Provide the [x, y] coordinate of the cell's center where the given text is located.  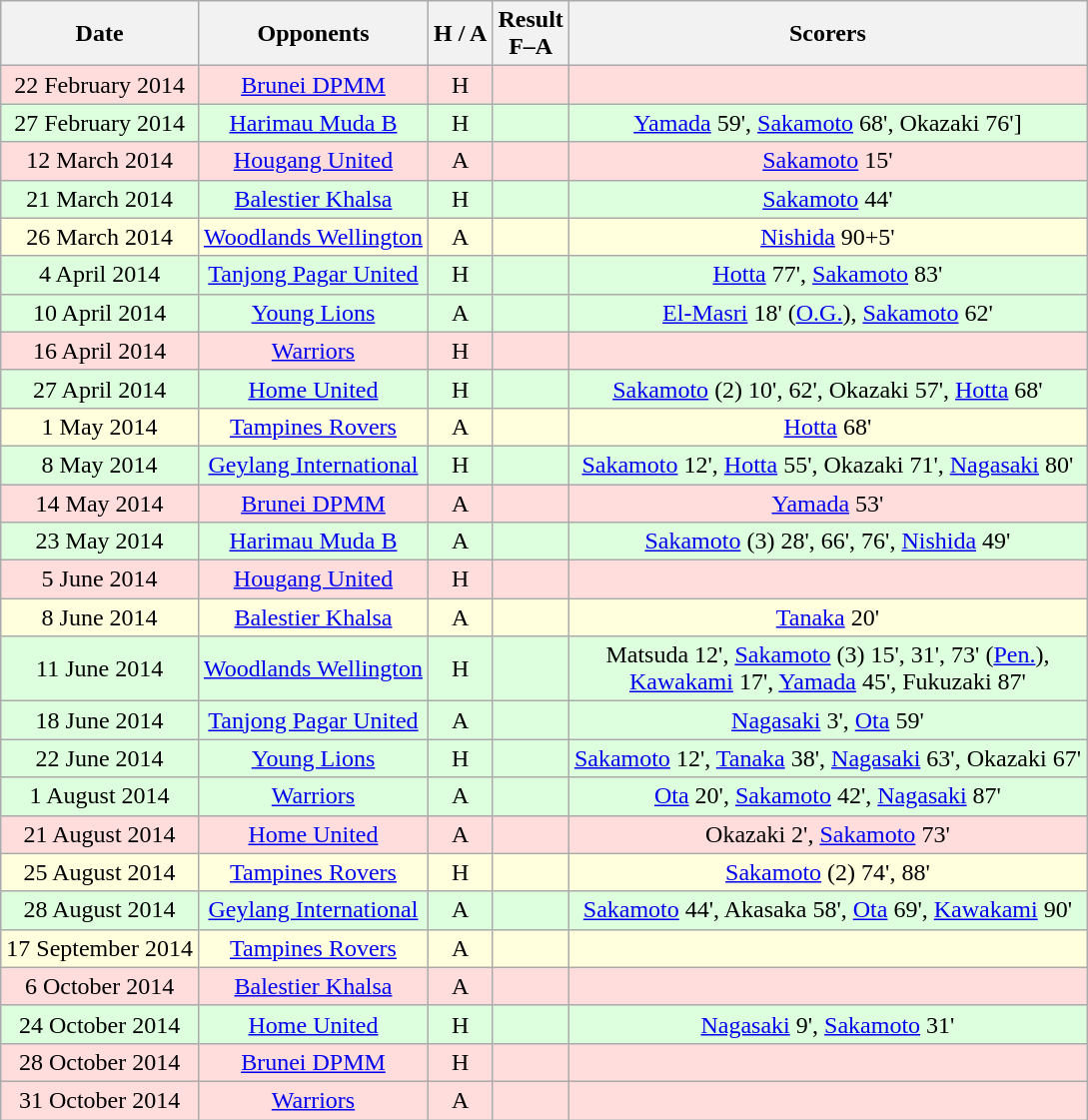
21 August 2014 [100, 834]
Date [100, 34]
Sakamoto 44' [827, 199]
Nagasaki 3', Ota 59' [827, 720]
6 October 2014 [100, 986]
Sakamoto (2) 10', 62', Okazaki 57', Hotta 68' [827, 389]
Sakamoto 44', Akasaka 58', Ota 69', Kawakami 90' [827, 910]
8 June 2014 [100, 617]
10 April 2014 [100, 313]
Yamada 53' [827, 503]
26 March 2014 [100, 237]
Okazaki 2', Sakamoto 73' [827, 834]
1 May 2014 [100, 427]
El-Masri 18' (O.G.), Sakamoto 62' [827, 313]
Opponents [313, 34]
28 October 2014 [100, 1062]
Nagasaki 9', Sakamoto 31' [827, 1024]
Sakamoto (2) 74', 88' [827, 872]
Matsuda 12', Sakamoto (3) 15', 31', 73' (Pen.),Kawakami 17', Yamada 45', Fukuzaki 87' [827, 669]
18 June 2014 [100, 720]
14 May 2014 [100, 503]
Sakamoto 12', Hotta 55', Okazaki 71', Nagasaki 80' [827, 465]
Yamada 59', Sakamoto 68', Okazaki 76'] [827, 123]
22 June 2014 [100, 758]
17 September 2014 [100, 948]
H / A [461, 34]
Nishida 90+5' [827, 237]
24 October 2014 [100, 1024]
Sakamoto 12', Tanaka 38', Nagasaki 63', Okazaki 67' [827, 758]
Scorers [827, 34]
1 August 2014 [100, 796]
25 August 2014 [100, 872]
Sakamoto (3) 28', 66', 76', Nishida 49' [827, 542]
27 February 2014 [100, 123]
22 February 2014 [100, 85]
11 June 2014 [100, 669]
Tanaka 20' [827, 617]
Hotta 68' [827, 427]
4 April 2014 [100, 275]
28 August 2014 [100, 910]
16 April 2014 [100, 351]
Sakamoto 15' [827, 161]
21 March 2014 [100, 199]
Ota 20', Sakamoto 42', Nagasaki 87' [827, 796]
12 March 2014 [100, 161]
5 June 2014 [100, 579]
27 April 2014 [100, 389]
ResultF–A [531, 34]
31 October 2014 [100, 1100]
8 May 2014 [100, 465]
Hotta 77', Sakamoto 83' [827, 275]
23 May 2014 [100, 542]
